Provide the [X, Y] coordinate of the cell's center where the given text is located.  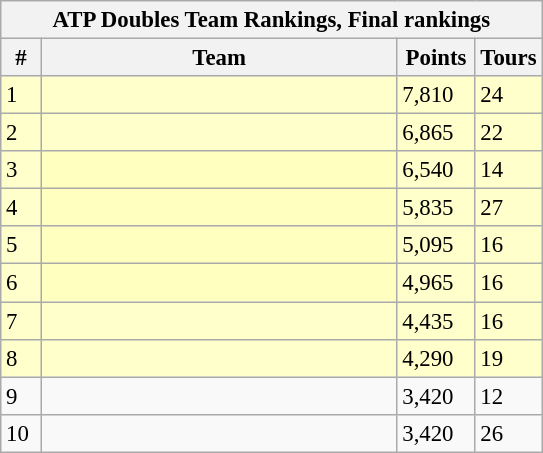
19 [508, 358]
12 [508, 396]
ATP Doubles Team Rankings, Final rankings [272, 20]
Tours [508, 58]
27 [508, 208]
22 [508, 133]
6,865 [436, 133]
5,095 [436, 245]
14 [508, 170]
4,965 [436, 283]
3 [22, 170]
7 [22, 321]
5 [22, 245]
2 [22, 133]
9 [22, 396]
24 [508, 95]
# [22, 58]
6 [22, 283]
8 [22, 358]
4 [22, 208]
10 [22, 433]
4,290 [436, 358]
1 [22, 95]
4,435 [436, 321]
6,540 [436, 170]
26 [508, 433]
Team [219, 58]
Points [436, 58]
7,810 [436, 95]
5,835 [436, 208]
